Search for the cell housing the specified text and yield its (x, y) center coordinate. 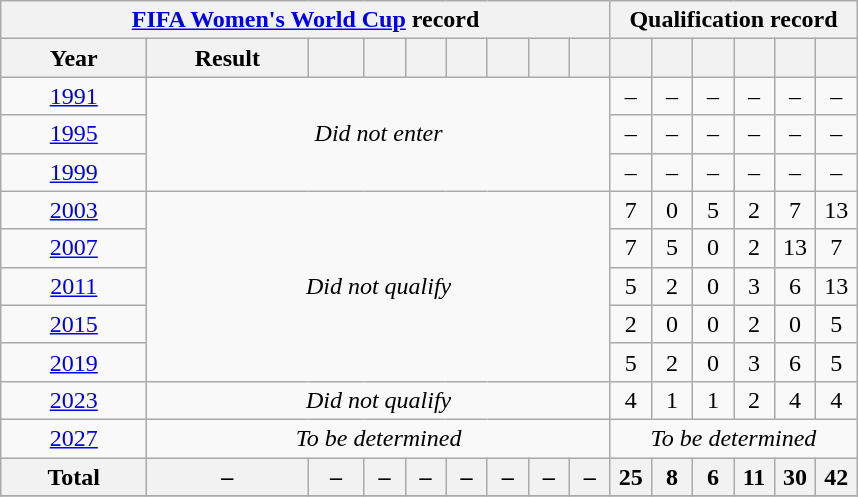
25 (630, 477)
2007 (74, 248)
Total (74, 477)
2003 (74, 210)
11 (754, 477)
1995 (74, 134)
2019 (74, 362)
30 (796, 477)
2015 (74, 324)
Did not enter (379, 134)
Qualification record (733, 20)
2011 (74, 286)
8 (672, 477)
Year (74, 58)
2027 (74, 438)
1999 (74, 172)
42 (836, 477)
1991 (74, 96)
2023 (74, 400)
Result (228, 58)
FIFA Women's World Cup record (306, 20)
